Extract the (X, Y) coordinate from the center of the cell holding the provided text.  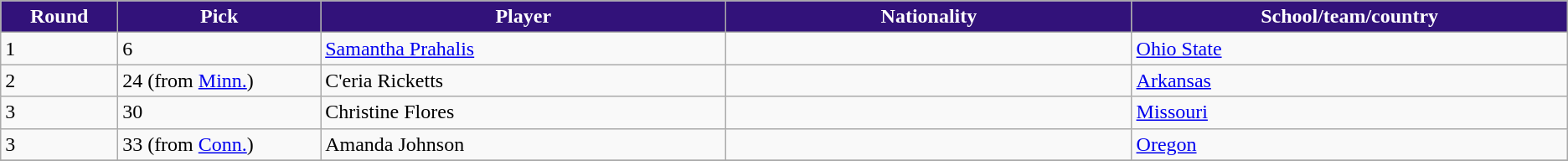
30 (219, 112)
Player (524, 17)
Ohio State (1349, 49)
1 (59, 49)
2 (59, 80)
School/team/country (1349, 17)
Pick (219, 17)
Amanda Johnson (524, 144)
C'eria Ricketts (524, 80)
33 (from Conn.) (219, 144)
Arkansas (1349, 80)
Oregon (1349, 144)
Samantha Prahalis (524, 49)
Missouri (1349, 112)
Round (59, 17)
24 (from Minn.) (219, 80)
Nationality (929, 17)
6 (219, 49)
Christine Flores (524, 112)
